Locate the cell with the specified text and output its (x, y) center coordinate. 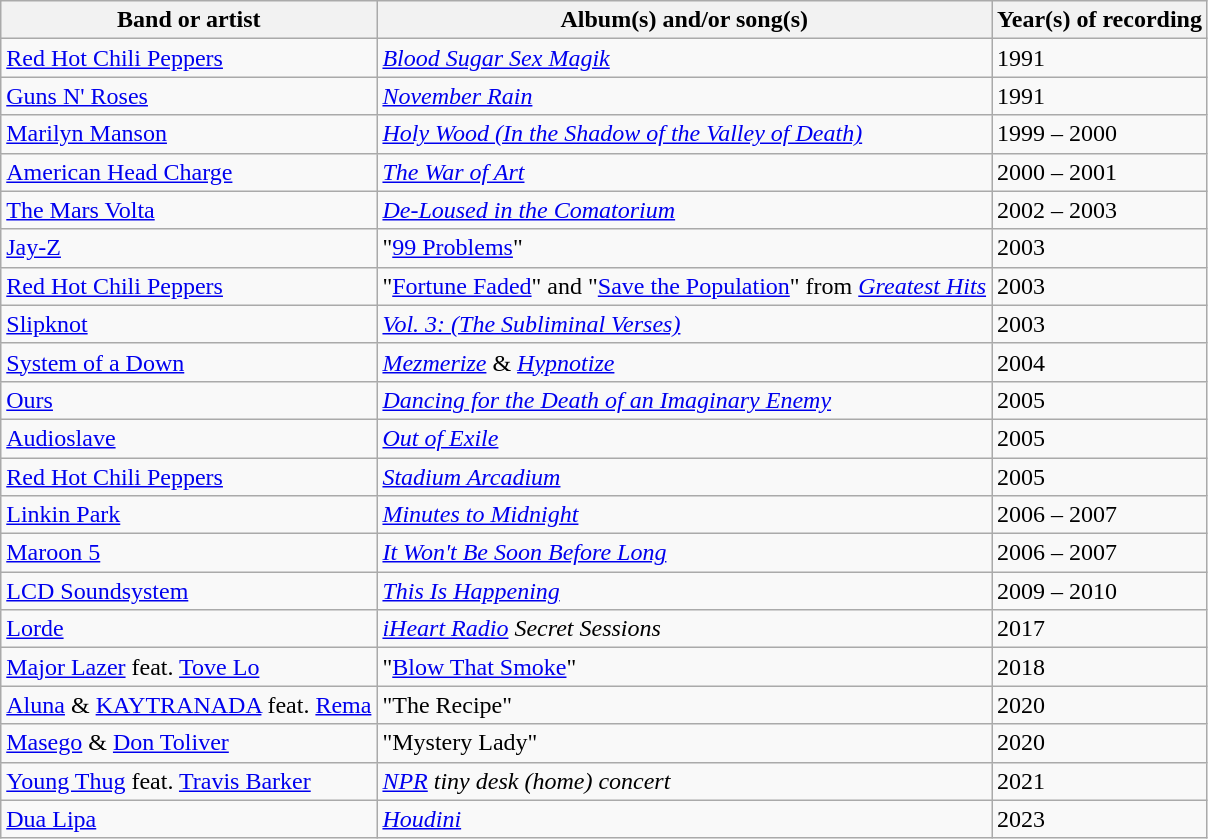
Vol. 3: (The Subliminal Verses) (684, 324)
Dua Lipa (189, 819)
Holy Wood (In the Shadow of the Valley of Death) (684, 134)
2000 – 2001 (1100, 172)
Ours (189, 400)
Mezmerize & Hypnotize (684, 362)
LCD Soundsystem (189, 591)
Slipknot (189, 324)
Audioslave (189, 438)
2002 – 2003 (1100, 210)
Blood Sugar Sex Magik (684, 58)
November Rain (684, 96)
iHeart Radio Secret Sessions (684, 629)
It Won't Be Soon Before Long (684, 553)
2023 (1100, 819)
Linkin Park (189, 515)
Marilyn Manson (189, 134)
Year(s) of recording (1100, 20)
The Mars Volta (189, 210)
Aluna & KAYTRANADA feat. Rema (189, 705)
Houdini (684, 819)
Major Lazer feat. Tove Lo (189, 667)
Lorde (189, 629)
"Blow That Smoke" (684, 667)
2017 (1100, 629)
"Fortune Faded" and "Save the Population" from Greatest Hits (684, 286)
Album(s) and/or song(s) (684, 20)
Out of Exile (684, 438)
Jay-Z (189, 248)
This Is Happening (684, 591)
De-Loused in the Comatorium (684, 210)
Young Thug feat. Travis Barker (189, 781)
NPR tiny desk (home) concert (684, 781)
"Mystery Lady" (684, 743)
System of a Down (189, 362)
2018 (1100, 667)
Minutes to Midnight (684, 515)
Band or artist (189, 20)
The War of Art (684, 172)
1999 – 2000 (1100, 134)
2004 (1100, 362)
Stadium Arcadium (684, 477)
Masego & Don Toliver (189, 743)
"99 Problems" (684, 248)
Guns N' Roses (189, 96)
2009 – 2010 (1100, 591)
2021 (1100, 781)
Dancing for the Death of an Imaginary Enemy (684, 400)
"The Recipe" (684, 705)
American Head Charge (189, 172)
Maroon 5 (189, 553)
